Capture the cell that displays the provided text and extract its (X, Y) central coordinate. 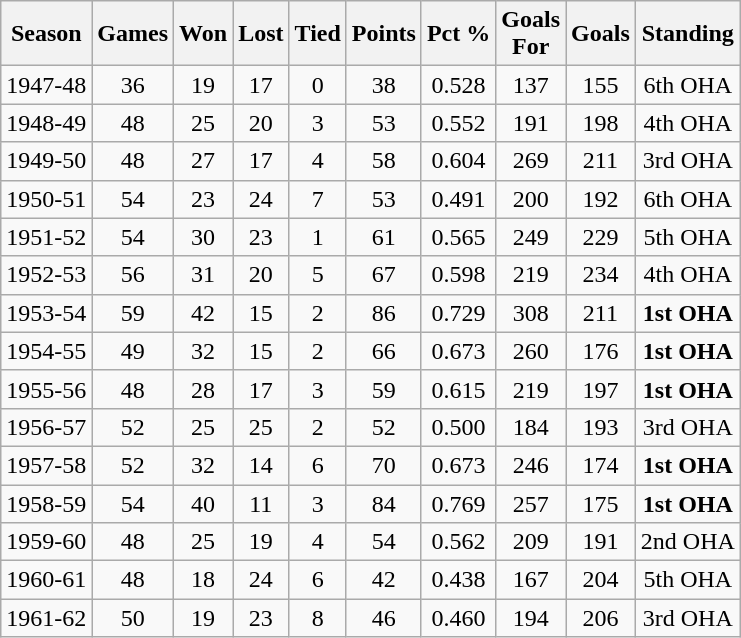
167 (531, 580)
0.528 (458, 85)
61 (384, 237)
229 (601, 237)
0.598 (458, 275)
0.562 (458, 542)
234 (601, 275)
1954-55 (46, 351)
0.729 (458, 313)
0.460 (458, 618)
56 (133, 275)
Won (204, 34)
84 (384, 503)
49 (133, 351)
260 (531, 351)
58 (384, 161)
36 (133, 85)
1961-62 (46, 618)
1 (318, 237)
206 (601, 618)
194 (531, 618)
7 (318, 199)
184 (531, 427)
1948-49 (46, 123)
1956-57 (46, 427)
1953-54 (46, 313)
0.615 (458, 389)
0.552 (458, 123)
0.500 (458, 427)
204 (601, 580)
0.604 (458, 161)
40 (204, 503)
30 (204, 237)
Lost (261, 34)
0.769 (458, 503)
0.565 (458, 237)
1947-48 (46, 85)
86 (384, 313)
8 (318, 618)
Tied (318, 34)
176 (601, 351)
1960-61 (46, 580)
31 (204, 275)
1952-53 (46, 275)
192 (601, 199)
1950-51 (46, 199)
209 (531, 542)
0.438 (458, 580)
257 (531, 503)
11 (261, 503)
Pct % (458, 34)
1957-58 (46, 465)
0 (318, 85)
Goals (601, 34)
Games (133, 34)
269 (531, 161)
1951-52 (46, 237)
137 (531, 85)
66 (384, 351)
200 (531, 199)
1958-59 (46, 503)
1959-60 (46, 542)
70 (384, 465)
246 (531, 465)
46 (384, 618)
1949-50 (46, 161)
38 (384, 85)
67 (384, 275)
197 (601, 389)
0.491 (458, 199)
155 (601, 85)
18 (204, 580)
50 (133, 618)
2nd OHA (688, 542)
308 (531, 313)
28 (204, 389)
193 (601, 427)
Season (46, 34)
5 (318, 275)
198 (601, 123)
14 (261, 465)
174 (601, 465)
249 (531, 237)
Points (384, 34)
175 (601, 503)
1955-56 (46, 389)
GoalsFor (531, 34)
Standing (688, 34)
27 (204, 161)
